Search for the cell housing the specified text and yield its (X, Y) center coordinate. 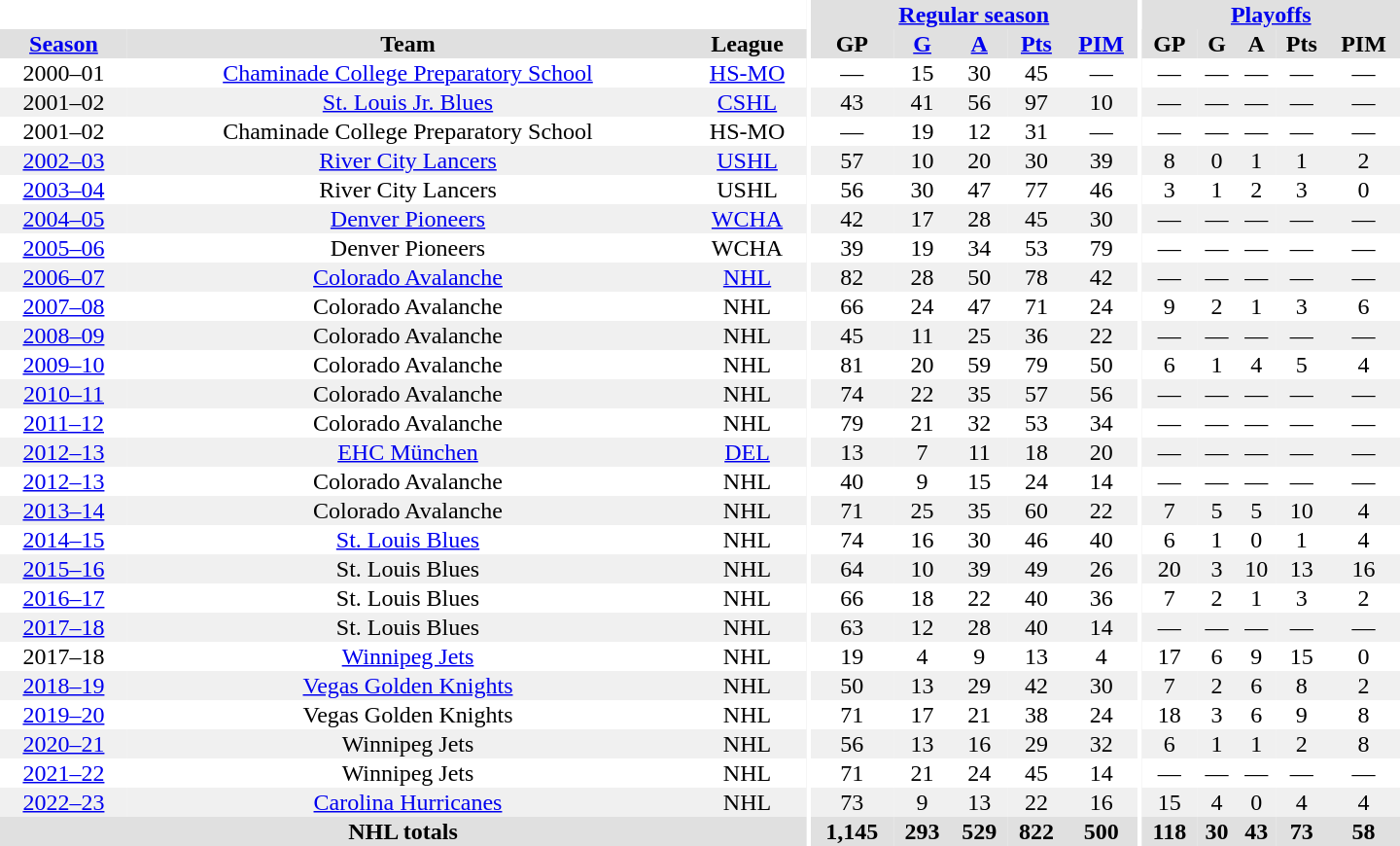
31 (1036, 131)
CSHL (747, 102)
2003–04 (64, 190)
60 (1036, 511)
2008–09 (64, 335)
EHC München (408, 452)
822 (1036, 831)
2018–19 (64, 686)
2010–11 (64, 394)
500 (1101, 831)
St. Louis Jr. Blues (408, 102)
Playoffs (1272, 15)
Season (64, 44)
41 (922, 102)
529 (980, 831)
2021–22 (64, 773)
26 (1101, 569)
77 (1036, 190)
2005–06 (64, 248)
2011–12 (64, 423)
2014–15 (64, 540)
59 (980, 365)
118 (1171, 831)
2022–23 (64, 802)
82 (852, 277)
2015–16 (64, 569)
2004–05 (64, 219)
49 (1036, 569)
38 (1036, 715)
78 (1036, 277)
NHL totals (402, 831)
Team (408, 44)
2002–03 (64, 160)
2006–07 (64, 277)
2020–21 (64, 744)
Regular season (974, 15)
58 (1363, 831)
League (747, 44)
293 (922, 831)
2013–14 (64, 511)
1,145 (852, 831)
DEL (747, 452)
2016–17 (64, 598)
81 (852, 365)
2000–01 (64, 73)
63 (852, 627)
64 (852, 569)
2019–20 (64, 715)
2007–08 (64, 306)
97 (1036, 102)
2009–10 (64, 365)
Carolina Hurricanes (408, 802)
